Locate the cell with the specified text and output its (x, y) center coordinate. 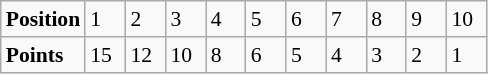
12 (145, 55)
9 (426, 19)
Position (43, 19)
7 (346, 19)
Points (43, 55)
15 (105, 55)
